Capture the cell that displays the provided text and extract its (x, y) central coordinate. 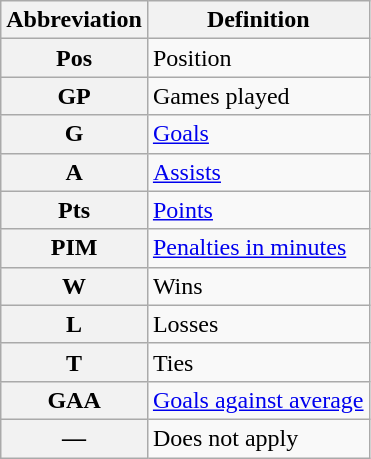
Losses (258, 324)
Points (258, 210)
Pos (74, 58)
Goals against average (258, 400)
Abbreviation (74, 20)
W (74, 286)
G (74, 134)
Position (258, 58)
Assists (258, 172)
GAA (74, 400)
A (74, 172)
Goals (258, 134)
GP (74, 96)
Games played (258, 96)
Ties (258, 362)
— (74, 438)
Penalties in minutes (258, 248)
T (74, 362)
Definition (258, 20)
Pts (74, 210)
Wins (258, 286)
PIM (74, 248)
L (74, 324)
Does not apply (258, 438)
